Detect which cell encompasses the target text, then output its (X, Y) center coordinate. 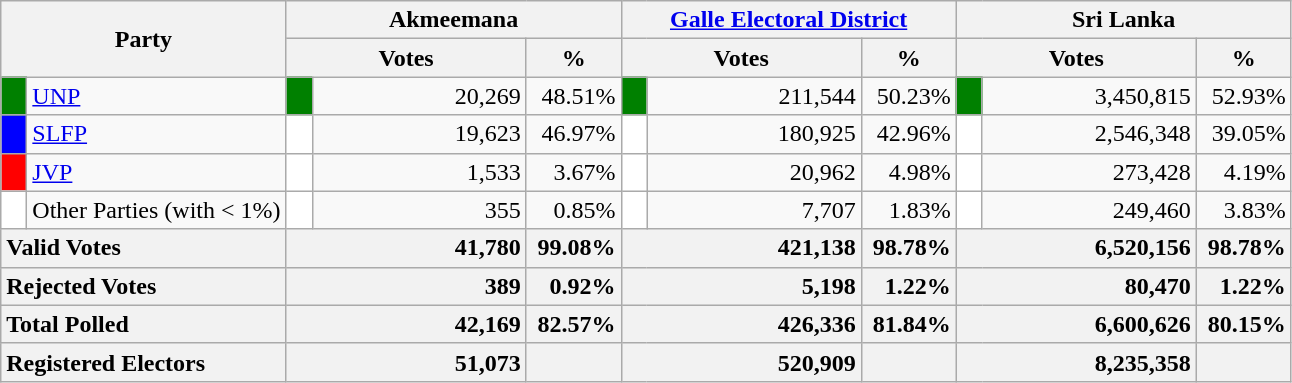
4.19% (1244, 172)
JVP (156, 172)
80,470 (1076, 286)
46.97% (574, 134)
50.23% (908, 96)
2,546,348 (1089, 134)
48.51% (574, 96)
39.05% (1244, 134)
211,544 (754, 96)
5,198 (741, 286)
3,450,815 (1089, 96)
6,600,626 (1076, 324)
52.93% (1244, 96)
249,460 (1089, 210)
80.15% (1244, 324)
Total Polled (144, 324)
Registered Electors (144, 362)
0.85% (574, 210)
51,073 (406, 362)
82.57% (574, 324)
42.96% (908, 134)
Other Parties (with < 1%) (156, 210)
426,336 (741, 324)
Akmeemana (454, 20)
42,169 (406, 324)
Sri Lanka (1124, 20)
Galle Electoral District (788, 20)
Party (144, 39)
Rejected Votes (144, 286)
20,962 (754, 172)
SLFP (156, 134)
1.83% (908, 210)
4.98% (908, 172)
3.83% (1244, 210)
8,235,358 (1076, 362)
6,520,156 (1076, 248)
520,909 (741, 362)
180,925 (754, 134)
UNP (156, 96)
389 (406, 286)
1,533 (419, 172)
81.84% (908, 324)
3.67% (574, 172)
7,707 (754, 210)
273,428 (1089, 172)
421,138 (741, 248)
19,623 (419, 134)
99.08% (574, 248)
20,269 (419, 96)
41,780 (406, 248)
Valid Votes (144, 248)
355 (419, 210)
0.92% (574, 286)
